Detect which cell encompasses the target text, then output its [X, Y] center coordinate. 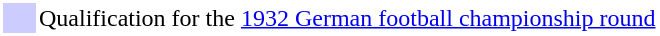
Qualification for the 1932 German football championship round [348, 18]
